Determine the [X, Y] coordinate at the center of the cell enclosing the given text.  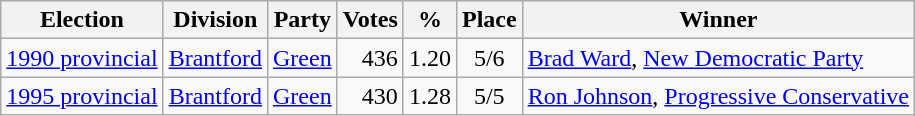
430 [370, 96]
Brad Ward, New Democratic Party [718, 58]
1990 provincial [82, 58]
1.28 [430, 96]
Election [82, 20]
1.20 [430, 58]
% [430, 20]
Division [215, 20]
Winner [718, 20]
Place [489, 20]
1995 provincial [82, 96]
5/5 [489, 96]
Votes [370, 20]
436 [370, 58]
5/6 [489, 58]
Ron Johnson, Progressive Conservative [718, 96]
Party [302, 20]
